Output the (X, Y) coordinate of the center of the cell containing the given text.  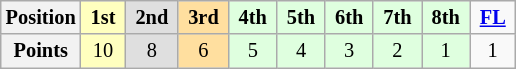
Points (41, 51)
4th (253, 17)
8th (446, 17)
6th (349, 17)
7th (397, 17)
10 (104, 51)
8 (152, 51)
5 (253, 51)
6 (203, 51)
2nd (152, 17)
5th (301, 17)
3rd (203, 17)
1st (104, 17)
3 (349, 51)
2 (397, 51)
4 (301, 51)
FL (493, 17)
Position (41, 17)
